Find where the given text appears and provide that cell's center as [X, Y] coordinate. 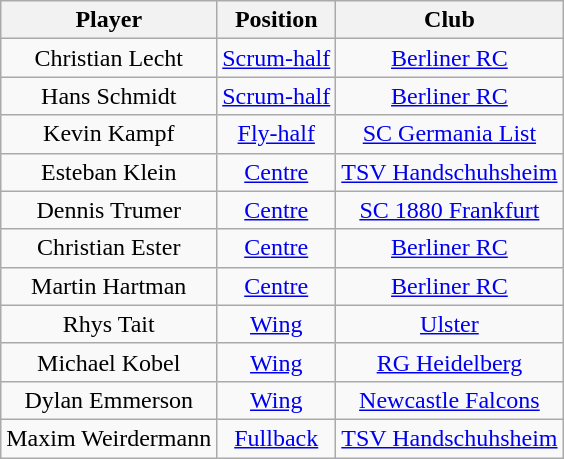
Fullback [276, 438]
Newcastle Falcons [450, 400]
Position [276, 20]
Maxim Weirdermann [109, 438]
Player [109, 20]
Hans Schmidt [109, 96]
Ulster [450, 324]
Dylan Emmerson [109, 400]
SC Germania List [450, 134]
Martin Hartman [109, 286]
Esteban Klein [109, 172]
Fly-half [276, 134]
Christian Ester [109, 248]
SC 1880 Frankfurt [450, 210]
Rhys Tait [109, 324]
Kevin Kampf [109, 134]
RG Heidelberg [450, 362]
Michael Kobel [109, 362]
Dennis Trumer [109, 210]
Christian Lecht [109, 58]
Club [450, 20]
